Search for the cell housing the specified text and yield its (x, y) center coordinate. 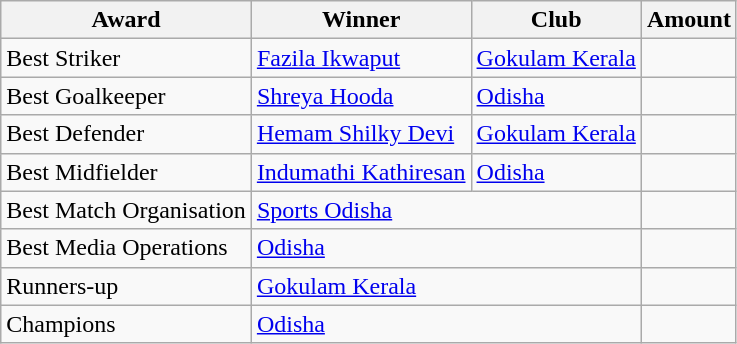
Best Midfielder (126, 172)
Runners-up (126, 286)
Club (556, 20)
Fazila Ikwaput (361, 58)
Award (126, 20)
Best Goalkeeper (126, 96)
Best Match Organisation (126, 210)
Winner (361, 20)
Champions (126, 324)
Sports Odisha (446, 210)
Indumathi Kathiresan (361, 172)
Best Striker (126, 58)
Best Defender (126, 134)
Best Media Operations (126, 248)
Hemam Shilky Devi (361, 134)
Amount (688, 20)
Shreya Hooda (361, 96)
